Provide the (X, Y) coordinate of the cell's center where the given text is located.  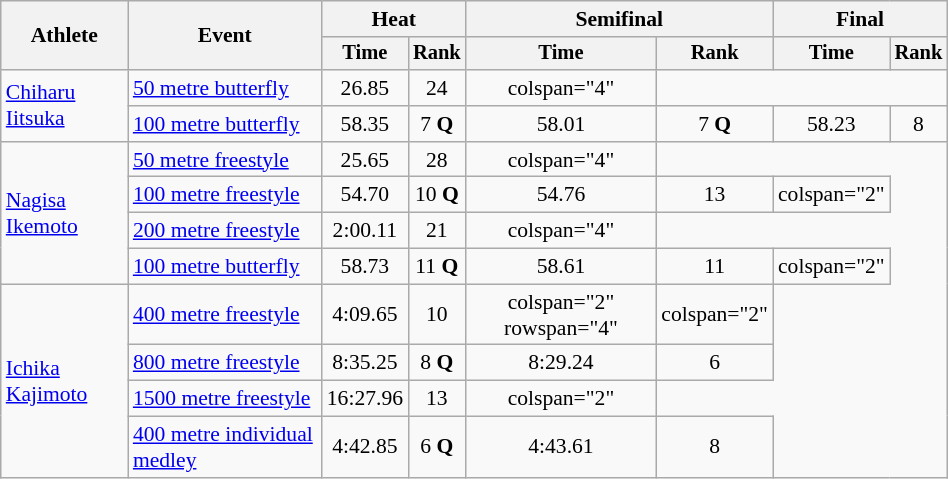
Chiharu Iitsuka (64, 106)
10 Q (437, 195)
54.70 (365, 195)
Event (225, 36)
25.65 (365, 160)
8 Q (437, 363)
1500 metre freestyle (225, 399)
4:43.61 (562, 448)
6 (714, 363)
4:09.65 (365, 314)
8:35.25 (365, 363)
26.85 (365, 88)
21 (437, 231)
54.76 (562, 195)
800 metre freestyle (225, 363)
24 (437, 88)
6 Q (437, 448)
11 Q (437, 267)
100 metre freestyle (225, 195)
58.61 (562, 267)
11 (714, 267)
8:29.24 (562, 363)
Heat (394, 19)
Semifinal (620, 19)
400 metre freestyle (225, 314)
4:42.85 (365, 448)
2:00.11 (365, 231)
Nagisa Ikemoto (64, 213)
colspan="2" rowspan="4" (562, 314)
200 metre freestyle (225, 231)
58.23 (832, 124)
400 metre individual medley (225, 448)
Athlete (64, 36)
Ichika Kajimoto (64, 381)
16:27.96 (365, 399)
Final (860, 19)
28 (437, 160)
58.01 (562, 124)
50 metre freestyle (225, 160)
50 metre butterfly (225, 88)
58.35 (365, 124)
10 (437, 314)
58.73 (365, 267)
